Locate the cell with the specified text and output its (X, Y) center coordinate. 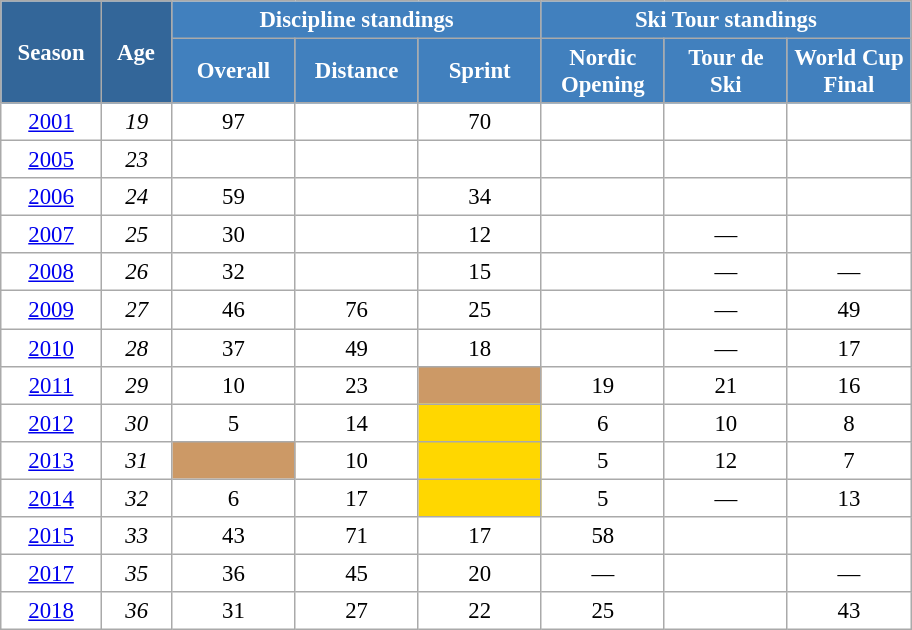
59 (234, 197)
World CupFinal (848, 72)
2012 (52, 423)
18 (480, 348)
8 (848, 423)
14 (356, 423)
Discipline standings (356, 20)
20 (480, 573)
24 (136, 197)
2017 (52, 573)
70 (480, 122)
2009 (52, 310)
37 (234, 348)
58 (602, 536)
35 (136, 573)
76 (356, 310)
Season (52, 52)
28 (136, 348)
33 (136, 536)
29 (136, 385)
2013 (52, 460)
13 (848, 498)
34 (480, 197)
NordicOpening (602, 72)
16 (848, 385)
2011 (52, 385)
Sprint (480, 72)
2014 (52, 498)
45 (356, 573)
2018 (52, 611)
Tour deSki (726, 72)
46 (234, 310)
2015 (52, 536)
97 (234, 122)
2010 (52, 348)
Distance (356, 72)
Overall (234, 72)
Age (136, 52)
22 (480, 611)
2008 (52, 273)
26 (136, 273)
2005 (52, 160)
2001 (52, 122)
21 (726, 385)
7 (848, 460)
2007 (52, 235)
2006 (52, 197)
71 (356, 536)
Ski Tour standings (726, 20)
15 (480, 273)
